Pinpoint the cell where the given text exists, returning its [x, y] midpoint coordinate. 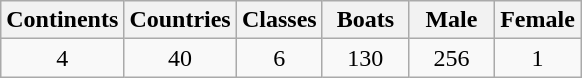
1 [537, 58]
256 [451, 58]
130 [365, 58]
Male [451, 20]
40 [180, 58]
Continents [62, 20]
6 [279, 58]
Female [537, 20]
Classes [279, 20]
Countries [180, 20]
Boats [365, 20]
4 [62, 58]
